Provide the [x, y] coordinate of the cell's center where the given text is located.  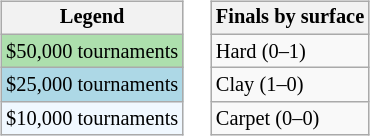
$10,000 tournaments [92, 119]
Clay (1–0) [290, 85]
Legend [92, 18]
Finals by surface [290, 18]
Hard (0–1) [290, 51]
Carpet (0–0) [290, 119]
$50,000 tournaments [92, 51]
$25,000 tournaments [92, 85]
